Extract the (x, y) coordinate from the center of the cell holding the provided text.  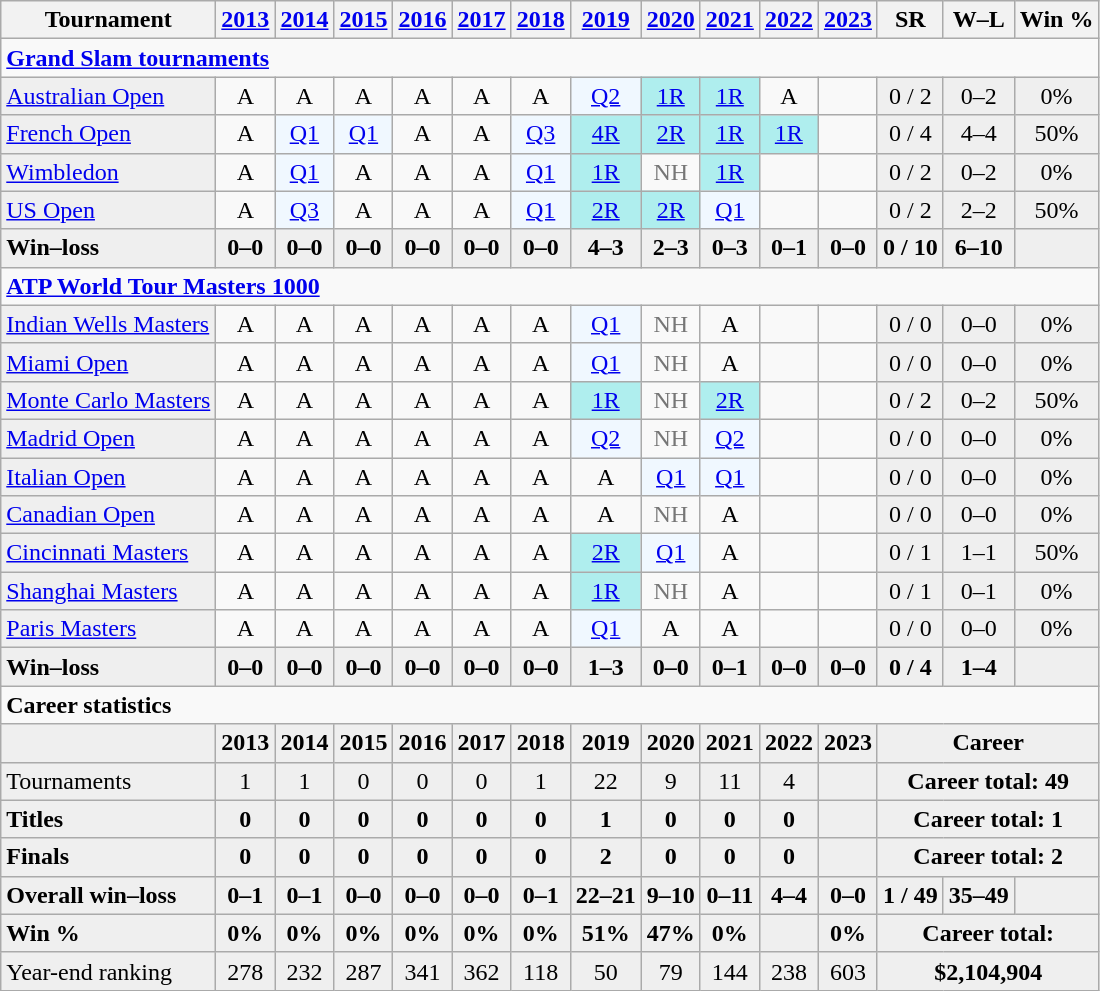
0–11 (730, 895)
Canadian Open (108, 515)
Overall win–loss (108, 895)
US Open (108, 210)
1–3 (606, 667)
Wimbledon (108, 172)
Monte Carlo Masters (108, 400)
362 (482, 971)
Cincinnati Masters (108, 553)
Miami Open (108, 362)
144 (730, 971)
2–3 (670, 248)
232 (304, 971)
9–10 (670, 895)
22 (606, 781)
4R (606, 134)
51% (606, 933)
79 (670, 971)
Career total: (988, 933)
35–49 (978, 895)
Career statistics (550, 705)
Indian Wells Masters (108, 324)
11 (730, 781)
Italian Open (108, 477)
$2,104,904 (988, 971)
Tournament (108, 20)
603 (848, 971)
238 (788, 971)
Madrid Open (108, 438)
118 (540, 971)
278 (246, 971)
Career total: 1 (988, 819)
0 / 10 (910, 248)
22–21 (606, 895)
4–3 (606, 248)
287 (364, 971)
Tournaments (108, 781)
4 (788, 781)
Australian Open (108, 96)
Career (988, 743)
Career total: 49 (988, 781)
W–L (978, 20)
341 (422, 971)
Shanghai Masters (108, 591)
2–2 (978, 210)
Paris Masters (108, 629)
0–3 (730, 248)
Year-end ranking (108, 971)
2 (606, 857)
SR (910, 20)
French Open (108, 134)
Finals (108, 857)
ATP World Tour Masters 1000 (550, 286)
50 (606, 971)
9 (670, 781)
Grand Slam tournaments (550, 58)
Titles (108, 819)
1 / 49 (910, 895)
Career total: 2 (988, 857)
47% (670, 933)
1–4 (978, 667)
1–1 (978, 553)
6–10 (978, 248)
